Search for the cell housing the specified text and yield its [X, Y] center coordinate. 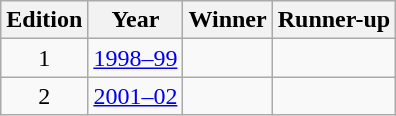
2 [44, 96]
1 [44, 58]
Runner-up [334, 20]
Edition [44, 20]
Year [136, 20]
1998–99 [136, 58]
Winner [228, 20]
2001–02 [136, 96]
